Pinpoint the cell where the given text exists, returning its [x, y] midpoint coordinate. 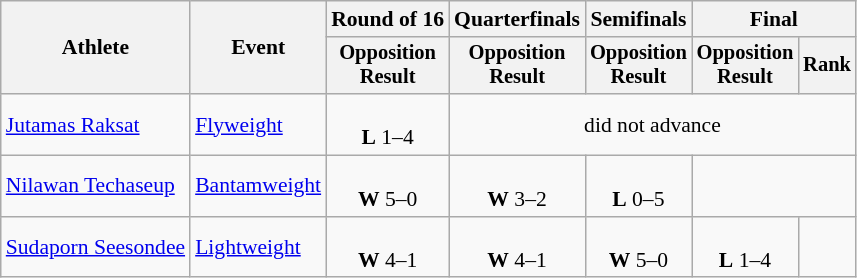
Flyweight [258, 124]
Jutamas Raksat [96, 124]
Bantamweight [258, 186]
Semifinals [638, 19]
W 3–2 [517, 186]
L 0–5 [638, 186]
did not advance [652, 124]
Lightweight [258, 248]
Sudaporn Seesondee [96, 248]
Athlete [96, 48]
Rank [827, 66]
Round of 16 [388, 19]
Final [774, 19]
Quarterfinals [517, 19]
Event [258, 48]
Nilawan Techaseup [96, 186]
